Output the (X, Y) coordinate of the center of the cell containing the given text.  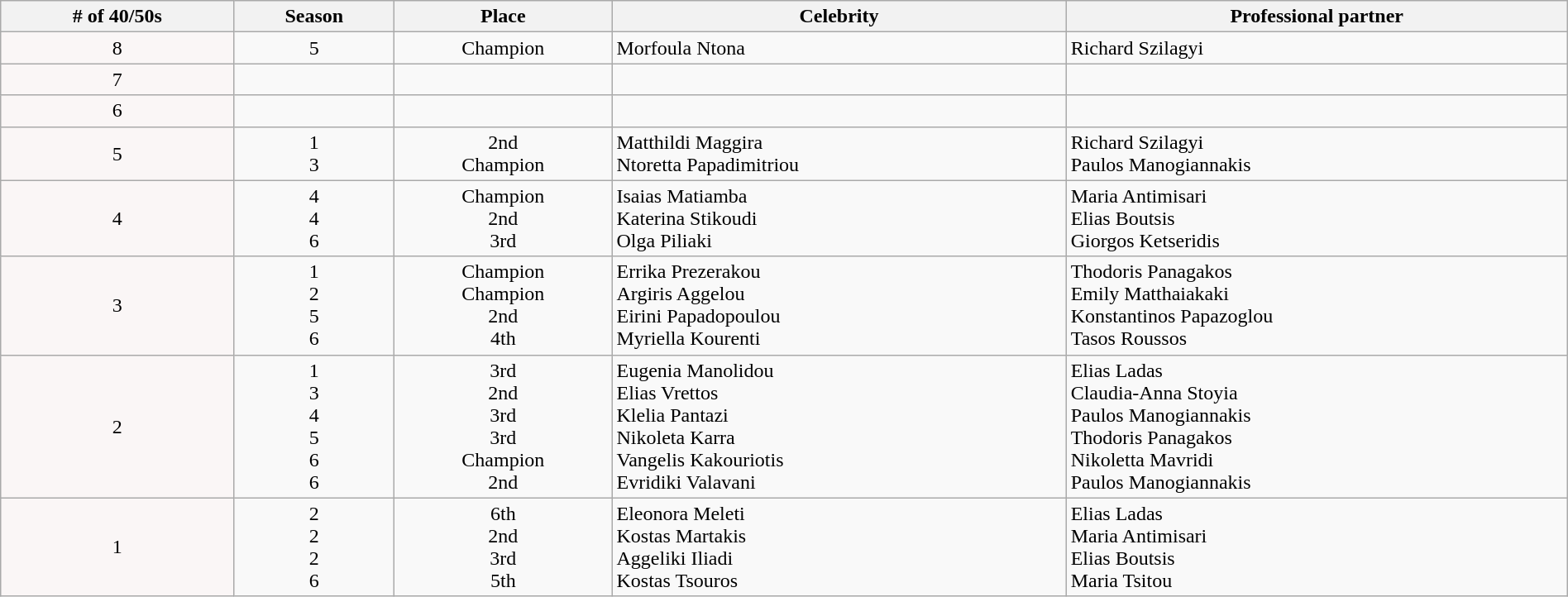
6th2nd3rd5th (503, 547)
Celebrity (839, 17)
Place (503, 17)
2226 (314, 547)
Errika PrezerakouArgiris AggelouEirini PapadopoulouMyriella Kourenti (839, 306)
Eleonora MeletiKostas MartakisAggeliki IliadiKostas Tsouros (839, 547)
Thodoris PanagakosEmily MatthaiakakiKonstantinos PapazoglouTasos Roussos (1317, 306)
Champion (503, 48)
13 (314, 154)
Eugenia ManolidouElias VrettosKlelia PantaziNikoleta KarraVangelis KakouriotisEvridiki Valavani (839, 427)
ChampionChampion2nd4th (503, 306)
Maria AntimisariElias BoutsisGiorgos Ketseridis (1317, 218)
134566 (314, 427)
1256 (314, 306)
8 (117, 48)
Elias LadasClaudia-Anna StoyiaPaulos ManogiannakisThodoris PanagakosNikoletta MavridiPaulos Manogiannakis (1317, 427)
Isaias MatiambaKaterina StikoudiOlga Piliaki (839, 218)
# of 40/50s (117, 17)
2ndChampion (503, 154)
Richard Szilagyi (1317, 48)
446 (314, 218)
3 (117, 306)
Elias LadasMaria AntimisariElias BoutsisMaria Tsitou (1317, 547)
7 (117, 79)
Professional partner (1317, 17)
3rd2nd3rd3rdChampion2nd (503, 427)
Morfoula Ntona (839, 48)
1 (117, 547)
2 (117, 427)
Richard SzilagyiPaulos Manogiannakis (1317, 154)
Season (314, 17)
Champion2nd3rd (503, 218)
4 (117, 218)
Matthildi MaggiraNtoretta Papadimitriou (839, 154)
6 (117, 111)
